Return the (x, y) coordinate for the center point of the cell that contains the specified text.  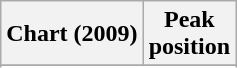
Peakposition (189, 34)
Chart (2009) (72, 34)
